Find where the given text appears and provide that cell's center as [X, Y] coordinate. 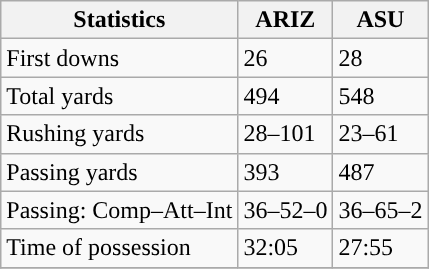
27:55 [380, 248]
494 [286, 96]
23–61 [380, 134]
ASU [380, 20]
ARIZ [286, 20]
32:05 [286, 248]
28 [380, 58]
First downs [120, 58]
28–101 [286, 134]
36–52–0 [286, 210]
Passing: Comp–Att–Int [120, 210]
Time of possession [120, 248]
393 [286, 172]
548 [380, 96]
36–65–2 [380, 210]
26 [286, 58]
Passing yards [120, 172]
Total yards [120, 96]
487 [380, 172]
Statistics [120, 20]
Rushing yards [120, 134]
